Search for the cell housing the specified text and yield its (X, Y) center coordinate. 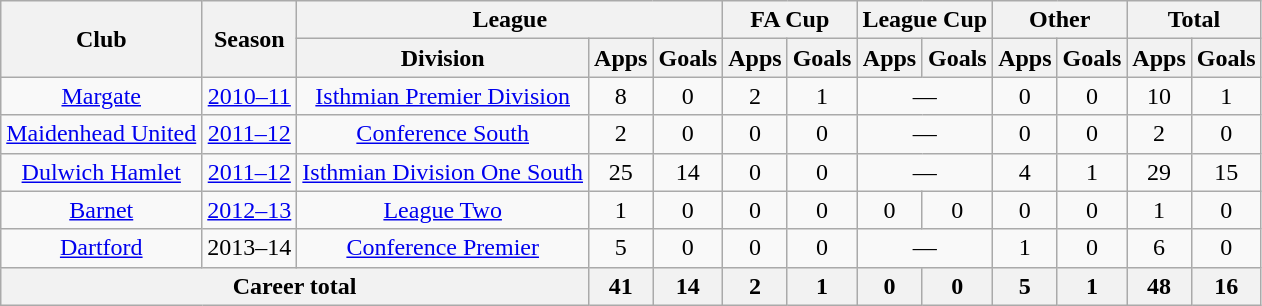
Division (443, 58)
Maidenhead United (102, 134)
Dartford (102, 248)
League (510, 20)
Isthmian Premier Division (443, 96)
2010–11 (250, 96)
41 (621, 286)
48 (1159, 286)
Isthmian Division One South (443, 172)
League Cup (925, 20)
Season (250, 39)
Conference South (443, 134)
4 (1025, 172)
15 (1226, 172)
29 (1159, 172)
8 (621, 96)
2013–14 (250, 248)
Career total (295, 286)
6 (1159, 248)
2012–13 (250, 210)
Dulwich Hamlet (102, 172)
Other (1060, 20)
Club (102, 39)
25 (621, 172)
10 (1159, 96)
Barnet (102, 210)
Total (1194, 20)
League Two (443, 210)
FA Cup (790, 20)
16 (1226, 286)
Conference Premier (443, 248)
Margate (102, 96)
